Capture the cell that displays the provided text and extract its (x, y) central coordinate. 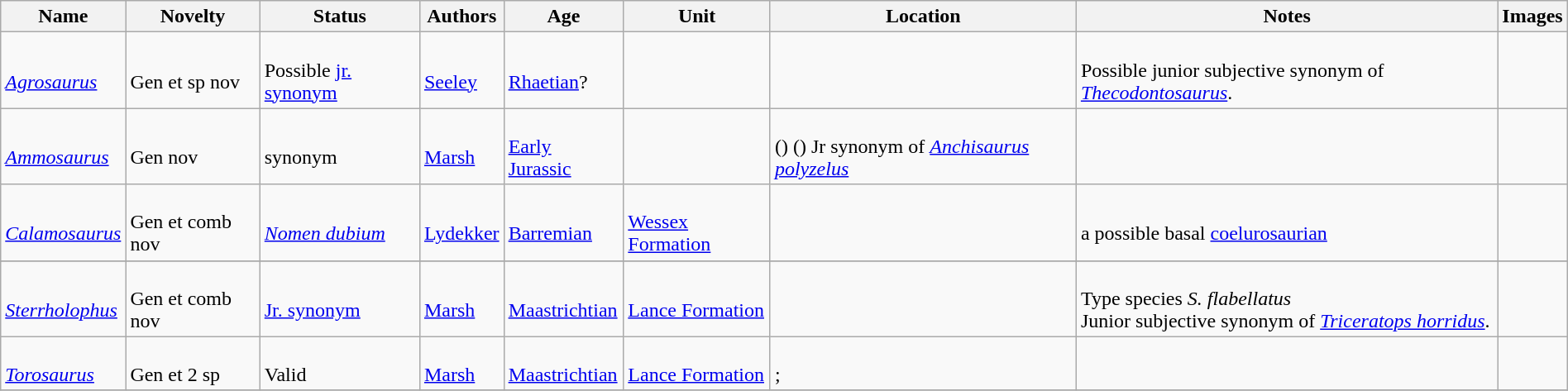
Early Jurassic (564, 146)
Rhaetian? (564, 70)
Possible junior subjective synonym of Thecodontosaurus. (1287, 70)
Authors (461, 17)
; (923, 364)
Type species S. flabellatus Junior subjective synonym of Triceratops horridus. (1287, 298)
Possible jr. synonym (339, 70)
Gen et sp nov (193, 70)
Notes (1287, 17)
Seeley (461, 70)
Wessex Formation (697, 222)
Name (63, 17)
Valid (339, 364)
() () Jr synonym of Anchisaurus polyzelus (923, 146)
Location (923, 17)
Sterrholophus (63, 298)
Images (1532, 17)
a possible basal coelurosaurian (1287, 222)
Age (564, 17)
Calamosaurus (63, 222)
Gen nov (193, 146)
Barremian (564, 222)
Lydekker (461, 222)
Unit (697, 17)
Status (339, 17)
synonym (339, 146)
Novelty (193, 17)
Agrosaurus (63, 70)
Torosaurus (63, 364)
Jr. synonym (339, 298)
Gen et 2 sp (193, 364)
Ammosaurus (63, 146)
Nomen dubium (339, 222)
